Provide the [x, y] coordinate of the cell's center where the given text is located.  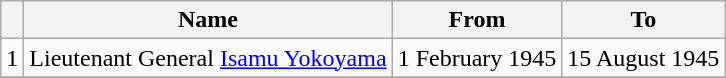
From [477, 20]
Lieutenant General Isamu Yokoyama [208, 58]
15 August 1945 [644, 58]
1 February 1945 [477, 58]
Name [208, 20]
To [644, 20]
1 [12, 58]
